Determine the (x, y) coordinate at the center of the cell enclosing the given text.  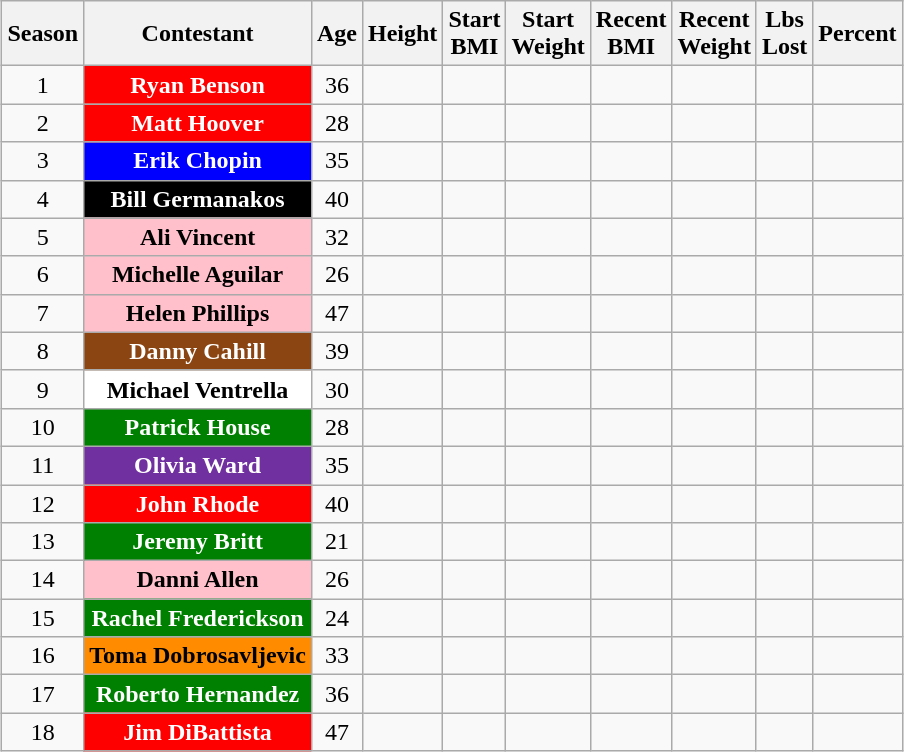
Matt Hoover (198, 123)
8 (43, 351)
Jeremy Britt (198, 542)
Age (336, 34)
24 (336, 618)
4 (43, 199)
33 (336, 656)
Ryan Benson (198, 85)
18 (43, 732)
39 (336, 351)
Jim DiBattista (198, 732)
3 (43, 161)
9 (43, 389)
StartWeight (548, 34)
Danni Allen (198, 580)
11 (43, 465)
Danny Cahill (198, 351)
12 (43, 503)
1 (43, 85)
Season (43, 34)
5 (43, 237)
13 (43, 542)
Olivia Ward (198, 465)
7 (43, 313)
Percent (858, 34)
14 (43, 580)
Michael Ventrella (198, 389)
17 (43, 694)
32 (336, 237)
Michelle Aguilar (198, 275)
21 (336, 542)
2 (43, 123)
RecentWeight (714, 34)
Bill Germanakos (198, 199)
Height (402, 34)
John Rhode (198, 503)
Toma Dobrosavljevic (198, 656)
30 (336, 389)
RecentBMI (631, 34)
Contestant (198, 34)
LbsLost (784, 34)
Erik Chopin (198, 161)
Helen Phillips (198, 313)
Ali Vincent (198, 237)
10 (43, 427)
16 (43, 656)
Patrick House (198, 427)
StartBMI (474, 34)
6 (43, 275)
Roberto Hernandez (198, 694)
15 (43, 618)
Rachel Frederickson (198, 618)
